Detect which cell encompasses the target text, then output its [x, y] center coordinate. 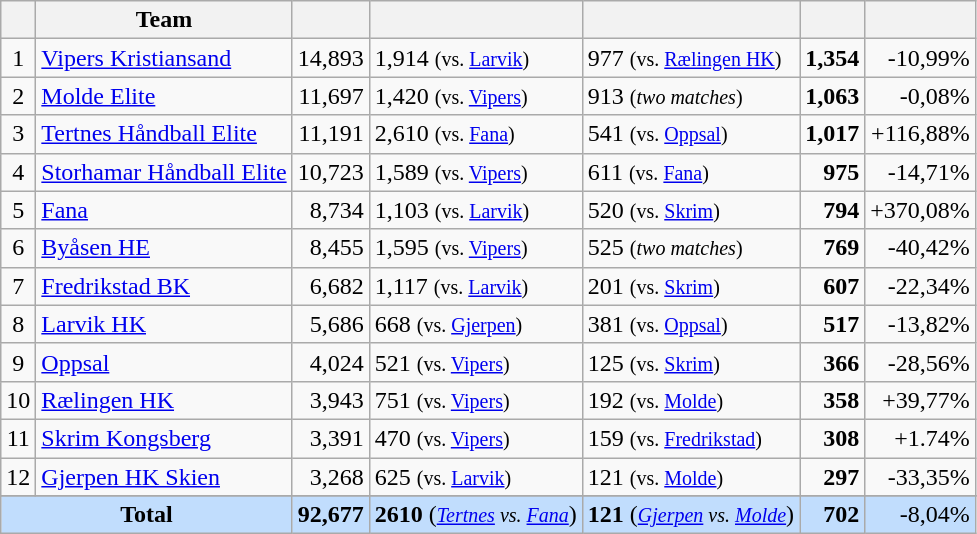
Fredrikstad BK [164, 286]
1,354 [832, 58]
+1.74% [920, 438]
6 [18, 248]
1,420 (vs. Vipers) [476, 96]
-0,08% [920, 96]
Rælingen HK [164, 400]
975 [832, 172]
297 [832, 477]
11,697 [330, 96]
121 (vs. Molde) [690, 477]
4 [18, 172]
1,589 (vs. Vipers) [476, 172]
-8,04% [920, 515]
192 (vs. Molde) [690, 400]
Skrim Kongsberg [164, 438]
10 [18, 400]
1,063 [832, 96]
702 [832, 515]
-10,99% [920, 58]
381 (vs. Oppsal) [690, 324]
11 [18, 438]
668 (vs. Gjerpen) [476, 324]
Byåsen HE [164, 248]
Gjerpen HK Skien [164, 477]
9 [18, 362]
+39,77% [920, 400]
159 (vs. Fredrikstad) [690, 438]
+370,08% [920, 210]
3,391 [330, 438]
521 (vs. Vipers) [476, 362]
3,268 [330, 477]
607 [832, 286]
14,893 [330, 58]
12 [18, 477]
92,677 [330, 515]
5 [18, 210]
1,017 [832, 134]
517 [832, 324]
Vipers Kristiansand [164, 58]
201 (vs. Skrim) [690, 286]
3,943 [330, 400]
1,117 (vs. Larvik) [476, 286]
-28,56% [920, 362]
1,914 (vs. Larvik) [476, 58]
2 [18, 96]
769 [832, 248]
5,686 [330, 324]
8 [18, 324]
541 (vs. Oppsal) [690, 134]
1 [18, 58]
358 [832, 400]
751 (vs. Vipers) [476, 400]
1,595 (vs. Vipers) [476, 248]
525 (two matches) [690, 248]
2,610 (vs. Fana) [476, 134]
8,734 [330, 210]
794 [832, 210]
913 (two matches) [690, 96]
-33,35% [920, 477]
1,103 (vs. Larvik) [476, 210]
Storhamar Håndball Elite [164, 172]
125 (vs. Skrim) [690, 362]
-14,71% [920, 172]
520 (vs. Skrim) [690, 210]
-22,34% [920, 286]
611 (vs. Fana) [690, 172]
7 [18, 286]
Larvik HK [164, 324]
-40,42% [920, 248]
470 (vs. Vipers) [476, 438]
Molde Elite [164, 96]
121 (Gjerpen vs. Molde) [690, 515]
10,723 [330, 172]
11,191 [330, 134]
2610 (Tertnes vs. Fana) [476, 515]
977 (vs. Rælingen HK) [690, 58]
4,024 [330, 362]
625 (vs. Larvik) [476, 477]
Tertnes Håndball Elite [164, 134]
Total [146, 515]
3 [18, 134]
Oppsal [164, 362]
-13,82% [920, 324]
6,682 [330, 286]
+116,88% [920, 134]
Team [164, 20]
308 [832, 438]
Fana [164, 210]
366 [832, 362]
8,455 [330, 248]
